Provide the (x, y) coordinate of the cell's center where the given text is located.  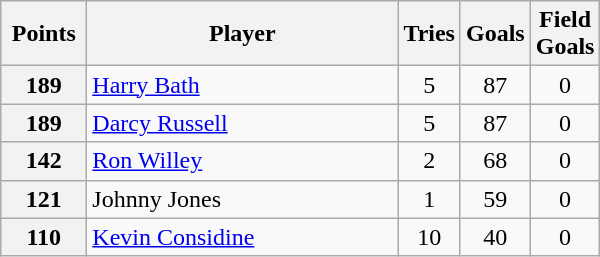
Darcy Russell (242, 123)
10 (430, 237)
68 (495, 161)
142 (44, 161)
Points (44, 34)
59 (495, 199)
Harry Bath (242, 85)
121 (44, 199)
Player (242, 34)
Johnny Jones (242, 199)
110 (44, 237)
Kevin Considine (242, 237)
Goals (495, 34)
Tries (430, 34)
Field Goals (565, 34)
40 (495, 237)
2 (430, 161)
1 (430, 199)
Ron Willey (242, 161)
